From the cell containing the given text, extract its center point as (X, Y) coordinate. 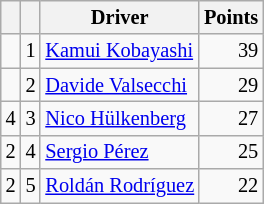
Davide Valsecchi (120, 85)
Kamui Kobayashi (120, 51)
1 (31, 51)
Sergio Pérez (120, 152)
39 (231, 51)
25 (231, 152)
Points (231, 17)
22 (231, 186)
Driver (120, 17)
3 (31, 118)
29 (231, 85)
5 (31, 186)
Nico Hülkenberg (120, 118)
27 (231, 118)
Roldán Rodríguez (120, 186)
